Output the [x, y] coordinate of the center of the cell containing the given text.  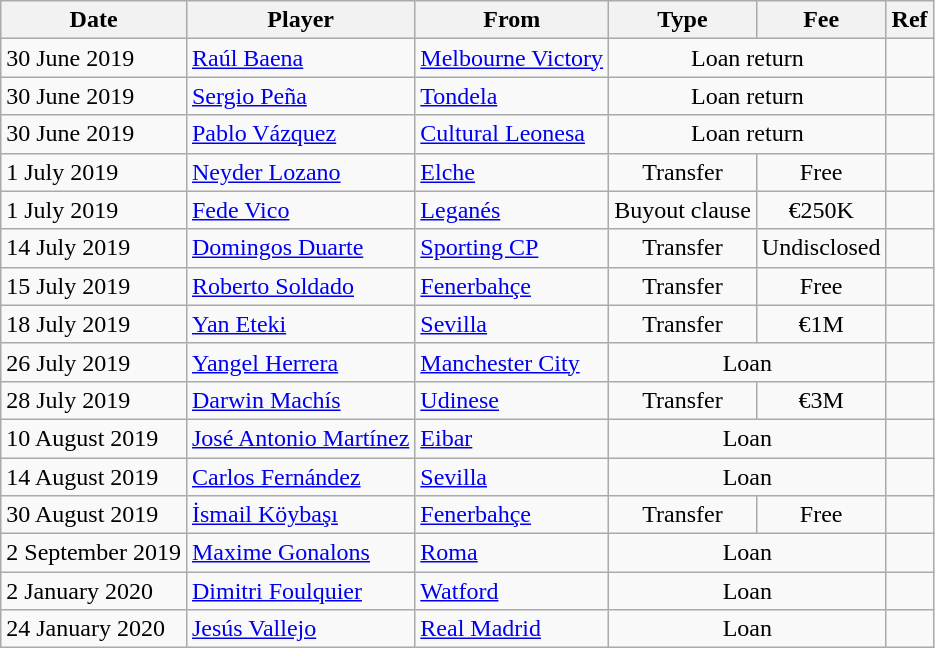
Watford [512, 591]
14 July 2019 [94, 248]
Yangel Herrera [300, 362]
Real Madrid [512, 629]
Jesús Vallejo [300, 629]
Tondela [512, 96]
24 January 2020 [94, 629]
€250K [821, 210]
30 August 2019 [94, 515]
Cultural Leonesa [512, 134]
Neyder Lozano [300, 172]
Buyout clause [683, 210]
Type [683, 20]
2 January 2020 [94, 591]
Yan Eteki [300, 324]
Date [94, 20]
José Antonio Martínez [300, 438]
Darwin Machís [300, 400]
2 September 2019 [94, 553]
15 July 2019 [94, 286]
Maxime Gonalons [300, 553]
Player [300, 20]
Eibar [512, 438]
İsmail Köybaşı [300, 515]
€3M [821, 400]
Undisclosed [821, 248]
€1M [821, 324]
Ref [910, 20]
Pablo Vázquez [300, 134]
Raúl Baena [300, 58]
Sporting CP [512, 248]
Roma [512, 553]
28 July 2019 [94, 400]
Sergio Peña [300, 96]
Fee [821, 20]
Carlos Fernández [300, 477]
14 August 2019 [94, 477]
Dimitri Foulquier [300, 591]
Melbourne Victory [512, 58]
From [512, 20]
Manchester City [512, 362]
Elche [512, 172]
Udinese [512, 400]
26 July 2019 [94, 362]
Fede Vico [300, 210]
Leganés [512, 210]
Domingos Duarte [300, 248]
10 August 2019 [94, 438]
18 July 2019 [94, 324]
Roberto Soldado [300, 286]
